Pinpoint the cell where the given text exists, returning its (X, Y) midpoint coordinate. 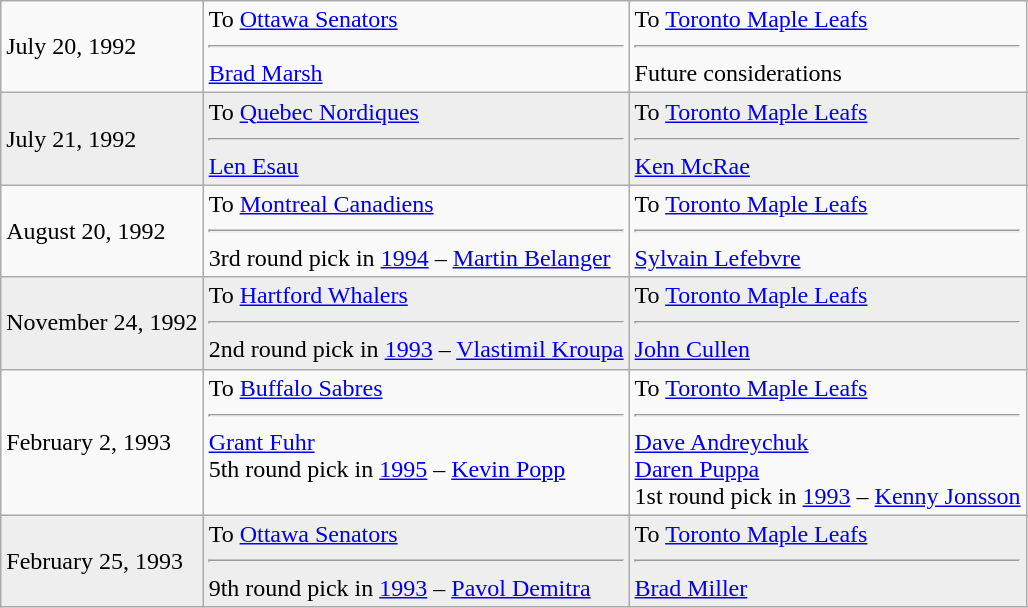
To Toronto Maple LeafsKen McRae (828, 139)
February 2, 1993 (102, 442)
To Toronto Maple LeafsJohn Cullen (828, 323)
July 21, 1992 (102, 139)
To Toronto Maple LeafsSylvain Lefebvre (828, 231)
To Toronto Maple LeafsFuture considerations (828, 47)
To Buffalo SabresGrant Fuhr 5th round pick in 1995 – Kevin Popp (416, 442)
To Quebec NordiquesLen Esau (416, 139)
To Montreal Canadiens3rd round pick in 1994 – Martin Belanger (416, 231)
To Ottawa Senators9th round pick in 1993 – Pavol Demitra (416, 561)
February 25, 1993 (102, 561)
August 20, 1992 (102, 231)
To Toronto Maple LeafsDave Andreychuk Daren Puppa 1st round pick in 1993 – Kenny Jonsson (828, 442)
July 20, 1992 (102, 47)
To Hartford Whalers2nd round pick in 1993 – Vlastimil Kroupa (416, 323)
To Toronto Maple LeafsBrad Miller (828, 561)
To Ottawa SenatorsBrad Marsh (416, 47)
November 24, 1992 (102, 323)
